Pinpoint the cell where the given text exists, returning its [X, Y] midpoint coordinate. 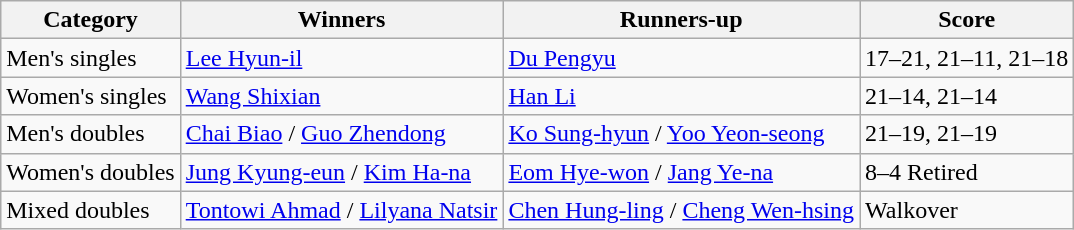
Walkover [967, 210]
8–4 Retired [967, 172]
Tontowi Ahmad / Lilyana Natsir [342, 210]
Jung Kyung-eun / Kim Ha-na [342, 172]
Runners-up [682, 20]
Men's singles [90, 58]
Eom Hye-won / Jang Ye-na [682, 172]
17–21, 21–11, 21–18 [967, 58]
Women's doubles [90, 172]
21–14, 21–14 [967, 96]
Winners [342, 20]
Chai Biao / Guo Zhendong [342, 134]
21–19, 21–19 [967, 134]
Score [967, 20]
Chen Hung-ling / Cheng Wen-hsing [682, 210]
Han Li [682, 96]
Ko Sung-hyun / Yoo Yeon-seong [682, 134]
Lee Hyun-il [342, 58]
Mixed doubles [90, 210]
Category [90, 20]
Men's doubles [90, 134]
Women's singles [90, 96]
Wang Shixian [342, 96]
Du Pengyu [682, 58]
